Locate the cell with the specified text and output its (x, y) center coordinate. 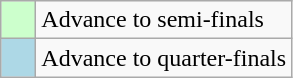
Advance to quarter-finals (164, 58)
Advance to semi-finals (164, 20)
